Detect which cell encompasses the target text, then output its [x, y] center coordinate. 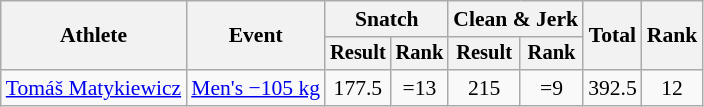
Event [256, 36]
=13 [420, 88]
215 [484, 88]
177.5 [358, 88]
Tomáš Matykiewicz [94, 88]
=9 [552, 88]
Snatch [386, 19]
12 [672, 88]
392.5 [612, 88]
Clean & Jerk [516, 19]
Athlete [94, 36]
Total [612, 36]
Men's −105 kg [256, 88]
